Identify which cell holds the provided text, then report its [X, Y] central coordinate. 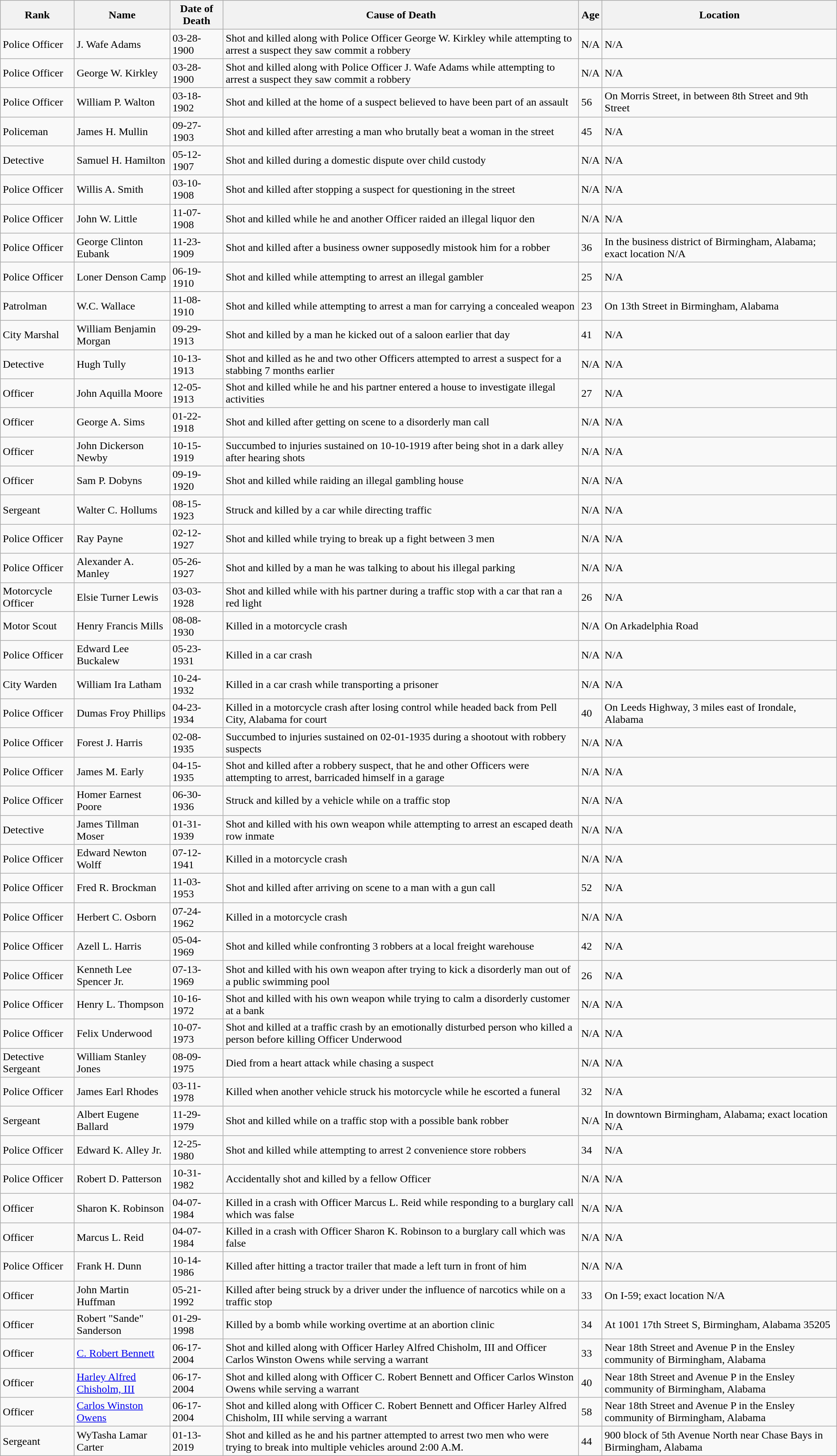
William Ira Latham [122, 684]
James Tillman Moser [122, 829]
Shot and killed after a business owner supposedly mistook him for a robber [401, 248]
Date of Death [197, 15]
Shot and killed while on a traffic stop with a possible bank robber [401, 1121]
James M. Early [122, 771]
Edward K. Alley Jr. [122, 1150]
Shot and killed along with Police Officer J. Wafe Adams while attempting to arrest a suspect they saw commit a robbery [401, 73]
Carlos Winston Owens [122, 1412]
Shot and killed while confronting 3 robbers at a local freight warehouse [401, 947]
W.C. Wallace [122, 306]
Marcus L. Reid [122, 1237]
Homer Earnest Poore [122, 801]
10-15-1919 [197, 452]
William P. Walton [122, 102]
Forest J. Harris [122, 743]
12-25-1980 [197, 1150]
Killed in a crash with Officer Marcus L. Reid while responding to a burglary call which was false [401, 1208]
Herbert C. Osborn [122, 917]
Felix Underwood [122, 1033]
C. Robert Bennett [122, 1354]
Died from a heart attack while chasing a suspect [401, 1063]
41 [590, 335]
01-13-2019 [197, 1441]
City Marshal [38, 335]
At 1001 17th Street S, Birmingham, Alabama 35205 [719, 1325]
09-27-1903 [197, 132]
Killed in a car crash while transporting a prisoner [401, 684]
Albert Eugene Ballard [122, 1121]
Shot and killed along with Officer C. Robert Bennett and Officer Harley Alfred Chisholm, III while serving a warrant [401, 1412]
Sharon K. Robinson [122, 1208]
Shot and killed with his own weapon after trying to kick a disorderly man out of a public swimming pool [401, 975]
52 [590, 888]
Cause of Death [401, 15]
01-31-1939 [197, 829]
Killed when another vehicle struck his motorcycle while he escorted a funeral [401, 1091]
On Morris Street, in between 8th Street and 9th Street [719, 102]
32 [590, 1091]
12-05-1913 [197, 394]
Killed in a motorcycle crash after losing control while headed back from Pell City, Alabama for court [401, 713]
10-07-1973 [197, 1033]
Shot and killed while attempting to arrest 2 convenience store robbers [401, 1150]
Shot and killed while trying to break up a fight between 3 men [401, 539]
Harley Alfred Chisholm, III [122, 1383]
56 [590, 102]
09-19-1920 [197, 480]
Shot and killed as he and his partner attempted to arrest two men who were trying to break into multiple vehicles around 2:00 A.M. [401, 1441]
Shot and killed by a man he was talking to about his illegal parking [401, 568]
07-24-1962 [197, 917]
Killed by a bomb while working overtime at an abortion clinic [401, 1325]
Elsie Turner Lewis [122, 597]
On Leeds Highway, 3 miles east of Irondale, Alabama [719, 713]
Shot and killed by a man he kicked out of a saloon earlier that day [401, 335]
Robert "Sande" Sanderson [122, 1325]
Shot and killed after getting on scene to a disorderly man call [401, 422]
Dumas Froy Phillips [122, 713]
10-31-1982 [197, 1179]
Hugh Tully [122, 364]
07-13-1969 [197, 975]
George W. Kirkley [122, 73]
36 [590, 248]
Succumbed to injuries sustained on 10-10-1919 after being shot in a dark alley after hearing shots [401, 452]
05-23-1931 [197, 655]
Azell L. Harris [122, 947]
On 13th Street in Birmingham, Alabama [719, 306]
Edward Lee Buckalew [122, 655]
Killed in a car crash [401, 655]
On Arkadelphia Road [719, 626]
Shot and killed while he and another Officer raided an illegal liquor den [401, 218]
25 [590, 276]
08-09-1975 [197, 1063]
04-23-1934 [197, 713]
Shot and killed while attempting to arrest an illegal gambler [401, 276]
Shot and killed while he and his partner entered a house to investigate illegal activities [401, 394]
05-12-1907 [197, 160]
Shot and killed while with his partner during a traffic stop with a car that ran a red light [401, 597]
Shot and killed along with Officer Harley Alfred Chisholm, III and Officer Carlos Winston Owens while serving a warrant [401, 1354]
45 [590, 132]
04-15-1935 [197, 771]
Walter C. Hollums [122, 510]
Sam P. Dobyns [122, 480]
William Benjamin Morgan [122, 335]
Name [122, 15]
900 block of 5th Avenue North near Chase Bays in Birmingham, Alabama [719, 1441]
George A. Sims [122, 422]
Alexander A. Manley [122, 568]
03-18-1902 [197, 102]
In downtown Birmingham, Alabama; exact location N/A [719, 1121]
03-11-1978 [197, 1091]
Samuel H. Hamilton [122, 160]
Ray Payne [122, 539]
05-04-1969 [197, 947]
J. Wafe Adams [122, 44]
Shot and killed after arresting a man who brutally beat a woman in the street [401, 132]
William Stanley Jones [122, 1063]
05-21-1992 [197, 1295]
Shot and killed as he and two other Officers attempted to arrest a suspect for a stabbing 7 months earlier [401, 364]
Motorcycle Officer [38, 597]
06-30-1936 [197, 801]
Shot and killed with his own weapon while trying to calm a disorderly customer at a bank [401, 1005]
Age [590, 15]
10-24-1932 [197, 684]
11-03-1953 [197, 888]
Willis A. Smith [122, 190]
44 [590, 1441]
Shot and killed along with Police Officer George W. Kirkley while attempting to arrest a suspect they saw commit a robbery [401, 44]
05-26-1927 [197, 568]
Robert D. Patterson [122, 1179]
08-15-1923 [197, 510]
27 [590, 394]
James H. Mullin [122, 132]
Shot and killed while raiding an illegal gambling house [401, 480]
In the business district of Birmingham, Alabama; exact location N/A [719, 248]
Succumbed to injuries sustained on 02-01-1935 during a shootout with robbery suspects [401, 743]
John Martin Huffman [122, 1295]
WyTasha Lamar Carter [122, 1441]
01-29-1998 [197, 1325]
Struck and killed by a car while directing traffic [401, 510]
Killed after hitting a tractor trailer that made a left turn in front of him [401, 1266]
Loner Denson Camp [122, 276]
Shot and killed while attempting to arrest a man for carrying a concealed weapon [401, 306]
Motor Scout [38, 626]
07-12-1941 [197, 859]
Killed after being struck by a driver under the influence of narcotics while on a traffic stop [401, 1295]
08-08-1930 [197, 626]
Accidentally shot and killed by a fellow Officer [401, 1179]
02-08-1935 [197, 743]
42 [590, 947]
Shot and killed after arriving on scene to a man with a gun call [401, 888]
John Dickerson Newby [122, 452]
Struck and killed by a vehicle while on a traffic stop [401, 801]
Patrolman [38, 306]
06-19-1910 [197, 276]
Killed in a crash with Officer Sharon K. Robinson to a burglary call which was false [401, 1237]
Shot and killed at the home of a suspect believed to have been part of an assault [401, 102]
Policeman [38, 132]
Henry Francis Mills [122, 626]
John W. Little [122, 218]
11-23-1909 [197, 248]
03-03-1928 [197, 597]
11-07-1908 [197, 218]
Detective Sergeant [38, 1063]
Shot and killed during a domestic dispute over child custody [401, 160]
Henry L. Thompson [122, 1005]
James Earl Rhodes [122, 1091]
George Clinton Eubank [122, 248]
Edward Newton Wolff [122, 859]
10-13-1913 [197, 364]
Location [719, 15]
Frank H. Dunn [122, 1266]
Shot and killed after a robbery suspect, that he and other Officers were attempting to arrest, barricaded himself in a garage [401, 771]
23 [590, 306]
Shot and killed with his own weapon while attempting to arrest an escaped death row inmate [401, 829]
03-10-1908 [197, 190]
On I-59; exact location N/A [719, 1295]
Rank [38, 15]
Shot and killed at a traffic crash by an emotionally disturbed person who killed a person before killing Officer Underwood [401, 1033]
10-14-1986 [197, 1266]
Shot and killed along with Officer C. Robert Bennett and Officer Carlos Winston Owens while serving a warrant [401, 1383]
01-22-1918 [197, 422]
Fred R. Brockman [122, 888]
58 [590, 1412]
City Warden [38, 684]
02-12-1927 [197, 539]
Kenneth Lee Spencer Jr. [122, 975]
11-29-1979 [197, 1121]
11-08-1910 [197, 306]
John Aquilla Moore [122, 394]
Shot and killed after stopping a suspect for questioning in the street [401, 190]
10-16-1972 [197, 1005]
09-29-1913 [197, 335]
